Pinpoint the cell where the given text exists, returning its (X, Y) midpoint coordinate. 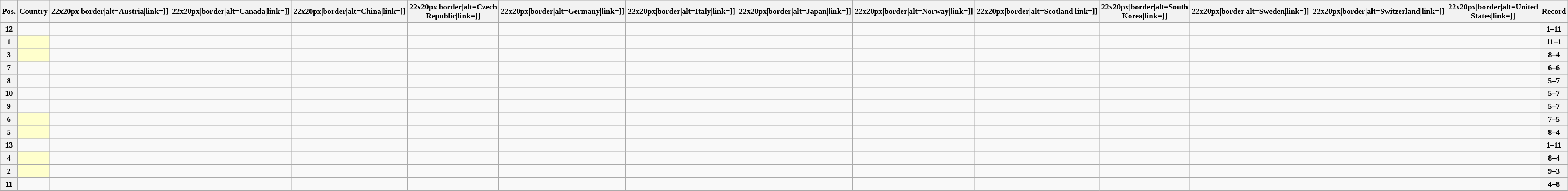
22x20px|border|alt=Austria|link=]] (110, 12)
22x20px|border|alt=Switzerland|link=]] (1379, 12)
1 (9, 42)
22x20px|border|alt=Sweden|link=]] (1250, 12)
Pos. (9, 12)
4–8 (1554, 184)
22x20px|border|alt=Italy|link=]] (681, 12)
10 (9, 94)
9–3 (1554, 171)
22x20px|border|alt=Norway|link=]] (914, 12)
7–5 (1554, 120)
6 (9, 120)
Country (34, 12)
22x20px|border|alt=United States|link=]] (1493, 12)
22x20px|border|alt=Czech Republic|link=]] (453, 12)
4 (9, 158)
13 (9, 145)
11–1 (1554, 42)
11 (9, 184)
22x20px|border|alt=South Korea|link=]] (1145, 12)
9 (9, 107)
22x20px|border|alt=Japan|link=]] (795, 12)
5 (9, 132)
22x20px|border|alt=Canada|link=]] (231, 12)
8 (9, 81)
12 (9, 29)
2 (9, 171)
22x20px|border|alt=Germany|link=]] (562, 12)
Record (1554, 12)
22x20px|border|alt=Scotland|link=]] (1037, 12)
22x20px|border|alt=China|link=]] (350, 12)
6–6 (1554, 68)
7 (9, 68)
3 (9, 55)
